Pinpoint the cell where the given text exists, returning its (X, Y) midpoint coordinate. 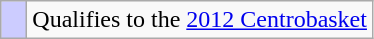
Qualifies to the 2012 Centrobasket (200, 20)
